Search for the cell housing the specified text and yield its [X, Y] center coordinate. 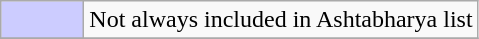
Not always included in Ashtabharya list [281, 20]
